Provide the [x, y] coordinate of the cell's center where the given text is located.  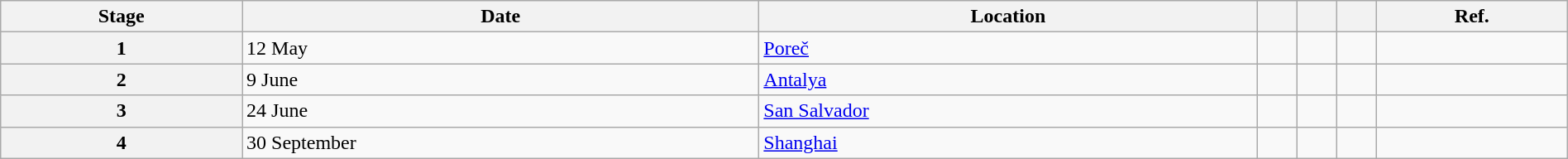
12 May [501, 48]
Ref. [1472, 17]
24 June [501, 111]
Poreč [1008, 48]
Date [501, 17]
San Salvador [1008, 111]
3 [122, 111]
Shanghai [1008, 142]
Stage [122, 17]
2 [122, 79]
9 June [501, 79]
Location [1008, 17]
1 [122, 48]
4 [122, 142]
30 September [501, 142]
Antalya [1008, 79]
